Determine the [X, Y] coordinate at the center of the cell enclosing the given text.  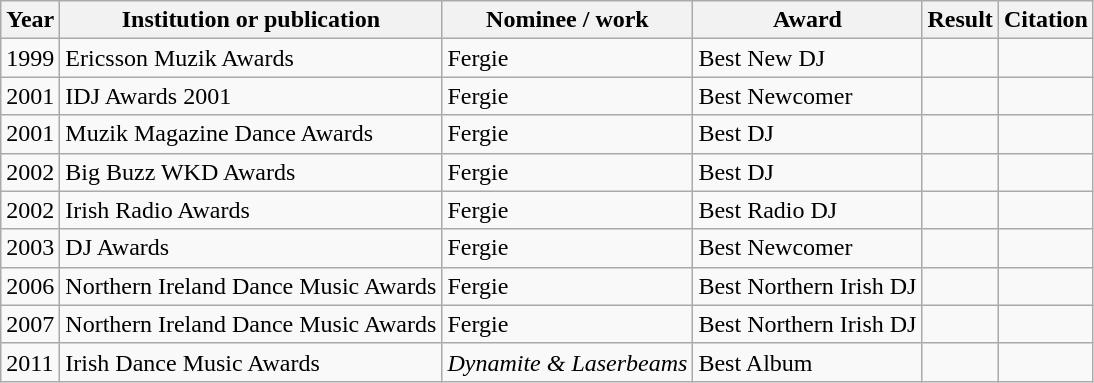
Best Radio DJ [808, 210]
1999 [30, 58]
Irish Radio Awards [251, 210]
Best Album [808, 362]
2011 [30, 362]
Result [960, 20]
2006 [30, 286]
Nominee / work [568, 20]
Muzik Magazine Dance Awards [251, 134]
IDJ Awards 2001 [251, 96]
2003 [30, 248]
Ericsson Muzik Awards [251, 58]
Dynamite & Laserbeams [568, 362]
Best New DJ [808, 58]
Citation [1046, 20]
2007 [30, 324]
Irish Dance Music Awards [251, 362]
Institution or publication [251, 20]
Big Buzz WKD Awards [251, 172]
DJ Awards [251, 248]
Award [808, 20]
Year [30, 20]
